Return the (x, y) coordinate for the center point of the cell that contains the specified text.  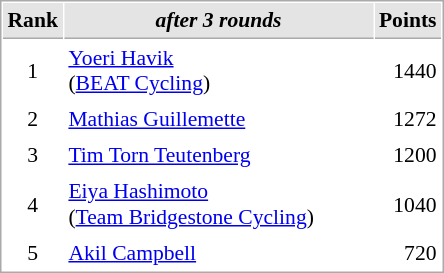
3 (32, 155)
5 (32, 253)
Eiya Hashimoto(Team Bridgestone Cycling) (218, 204)
Mathias Guillemette (218, 119)
1440 (408, 70)
1040 (408, 204)
720 (408, 253)
Akil Campbell (218, 253)
Yoeri Havik(BEAT Cycling) (218, 70)
1272 (408, 119)
after 3 rounds (218, 21)
Tim Torn Teutenberg (218, 155)
4 (32, 204)
2 (32, 119)
Points (408, 21)
Rank (32, 21)
1 (32, 70)
1200 (408, 155)
